Locate the cell with the specified text and output its (x, y) center coordinate. 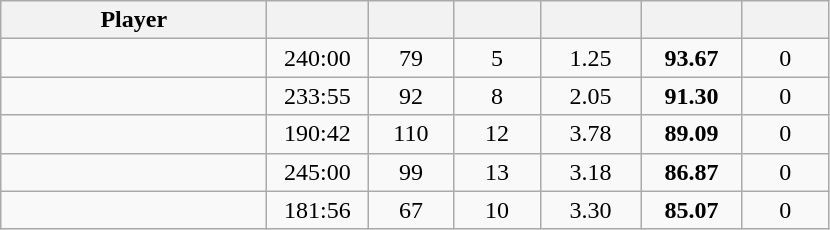
3.30 (590, 210)
86.87 (692, 172)
10 (497, 210)
99 (411, 172)
5 (497, 58)
93.67 (692, 58)
85.07 (692, 210)
2.05 (590, 96)
Player (134, 20)
89.09 (692, 134)
110 (411, 134)
91.30 (692, 96)
13 (497, 172)
181:56 (318, 210)
3.18 (590, 172)
3.78 (590, 134)
67 (411, 210)
240:00 (318, 58)
233:55 (318, 96)
12 (497, 134)
79 (411, 58)
245:00 (318, 172)
8 (497, 96)
1.25 (590, 58)
92 (411, 96)
190:42 (318, 134)
